Identify which cell holds the provided text, then report its (X, Y) central coordinate. 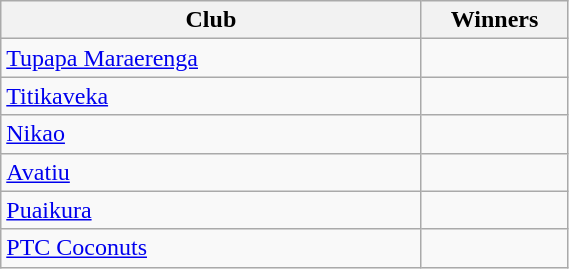
PTC Coconuts (211, 248)
Titikaveka (211, 96)
Tupapa Maraerenga (211, 58)
Puaikura (211, 210)
Avatiu (211, 172)
Winners (494, 20)
Nikao (211, 134)
Club (211, 20)
